Determine the [X, Y] coordinate at the center of the cell enclosing the given text.  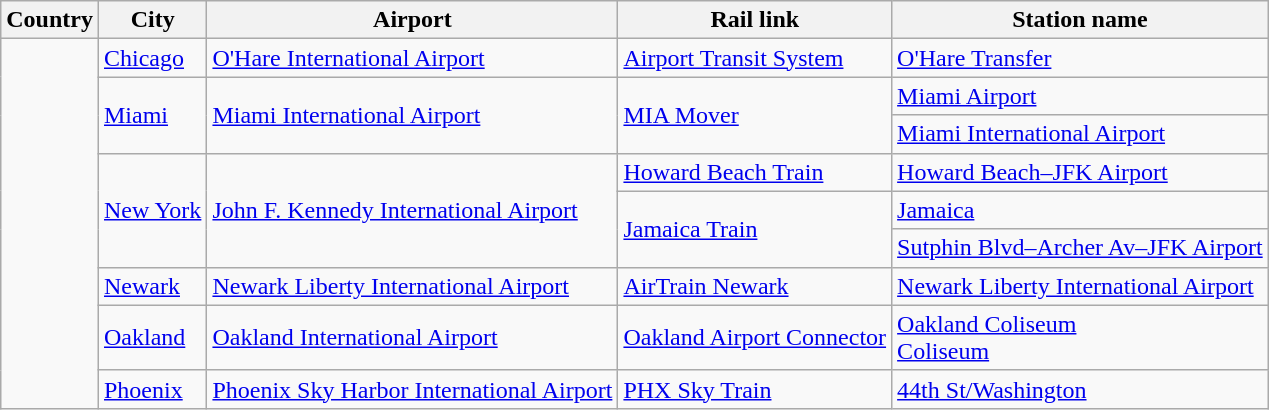
City [152, 20]
PHX Sky Train [755, 389]
John F. Kennedy International Airport [412, 210]
Oakland International Airport [412, 338]
Oakland Airport Connector [755, 338]
44th St/Washington [1080, 389]
Newark [152, 286]
New York [152, 210]
Airport Transit System [755, 58]
Phoenix Sky Harbor International Airport [412, 389]
MIA Mover [755, 115]
Oakland ColiseumColiseum [1080, 338]
Airport [412, 20]
Phoenix [152, 389]
Oakland [152, 338]
Jamaica [1080, 210]
Station name [1080, 20]
Country [50, 20]
O'Hare Transfer [1080, 58]
O'Hare International Airport [412, 58]
Howard Beach–JFK Airport [1080, 172]
Miami Airport [1080, 96]
Miami [152, 115]
AirTrain Newark [755, 286]
Jamaica Train [755, 229]
Sutphin Blvd–Archer Av–JFK Airport [1080, 248]
Rail link [755, 20]
Howard Beach Train [755, 172]
Chicago [152, 58]
